Find where the given text appears and provide that cell's center as (X, Y) coordinate. 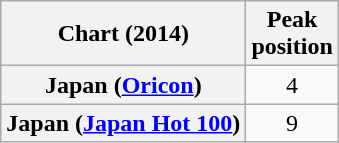
Chart (2014) (124, 34)
Japan (Oricon) (124, 85)
4 (292, 85)
9 (292, 123)
Japan (Japan Hot 100) (124, 123)
Peakposition (292, 34)
